Identify which cell holds the provided text, then report its (X, Y) central coordinate. 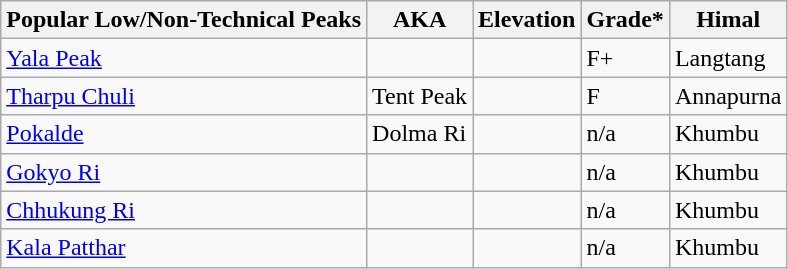
Himal (728, 20)
Annapurna (728, 96)
Tharpu Chuli (184, 96)
Elevation (527, 20)
Tent Peak (420, 96)
Pokalde (184, 134)
AKA (420, 20)
Gokyo Ri (184, 172)
Dolma Ri (420, 134)
F (625, 96)
Langtang (728, 58)
Kala Patthar (184, 248)
F+ (625, 58)
Grade* (625, 20)
Yala Peak (184, 58)
Popular Low/Non-Technical Peaks (184, 20)
Chhukung Ri (184, 210)
